Search for the cell housing the specified text and yield its [x, y] center coordinate. 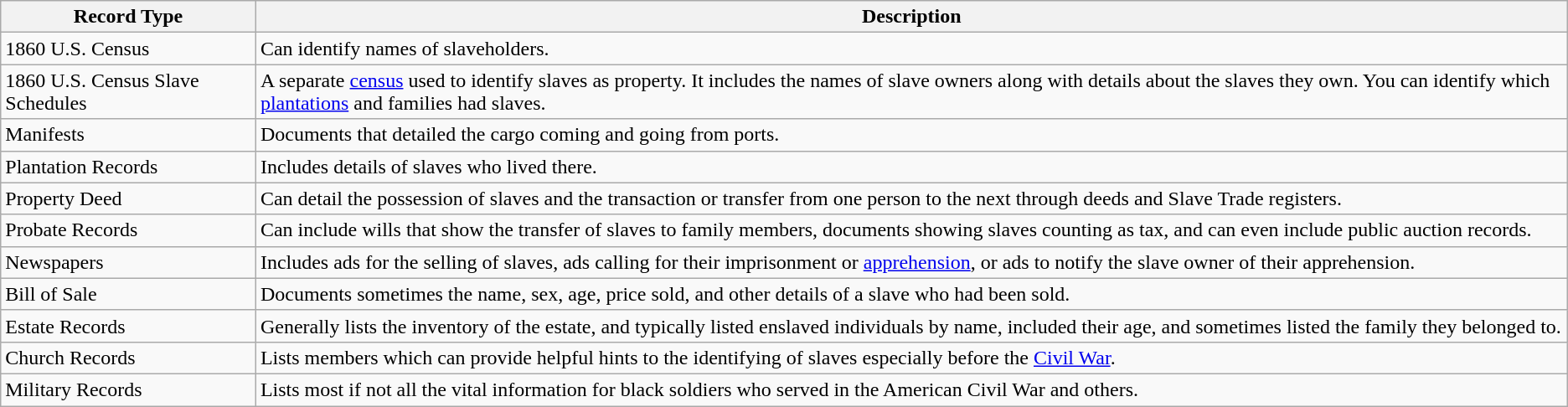
Church Records [129, 358]
1860 U.S. Census [129, 49]
Manifests [129, 135]
Bill of Sale [129, 294]
Documents that detailed the cargo coming and going from ports. [911, 135]
Lists members which can provide helpful hints to the identifying of slaves especially before the Civil War. [911, 358]
Description [911, 17]
1860 U.S. Census Slave Schedules [129, 92]
Can detail the possession of slaves and the transaction or transfer from one person to the next through deeds and Slave Trade registers. [911, 198]
Probate Records [129, 230]
Includes ads for the selling of slaves, ads calling for their imprisonment or apprehension, or ads to notify the slave owner of their apprehension. [911, 262]
Plantation Records [129, 167]
Estate Records [129, 326]
Documents sometimes the name, sex, age, price sold, and other details of a slave who had been sold. [911, 294]
Property Deed [129, 198]
Can identify names of slaveholders. [911, 49]
Record Type [129, 17]
Newspapers [129, 262]
Includes details of slaves who lived there. [911, 167]
Military Records [129, 389]
Lists most if not all the vital information for black soldiers who served in the American Civil War and others. [911, 389]
